Identify which cell holds the provided text, then report its (X, Y) central coordinate. 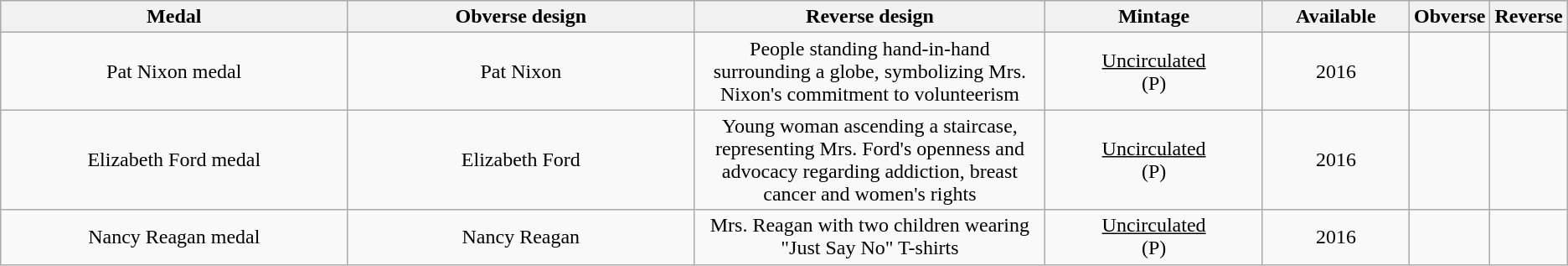
Obverse design (521, 17)
Mrs. Reagan with two children wearing "Just Say No" T-shirts (869, 237)
Pat Nixon medal (174, 71)
Nancy Reagan medal (174, 237)
People standing hand-in-hand surrounding a globe, symbolizing Mrs. Nixon's commitment to volunteerism (869, 71)
Pat Nixon (521, 71)
Medal (174, 17)
Available (1335, 17)
Obverse (1450, 17)
Elizabeth Ford (521, 159)
Nancy Reagan (521, 237)
Young woman ascending a staircase, representing Mrs. Ford's openness and advocacy regarding addiction, breast cancer and women's rights (869, 159)
Reverse design (869, 17)
Reverse (1529, 17)
Mintage (1154, 17)
Elizabeth Ford medal (174, 159)
